Capture the cell that displays the provided text and extract its (X, Y) central coordinate. 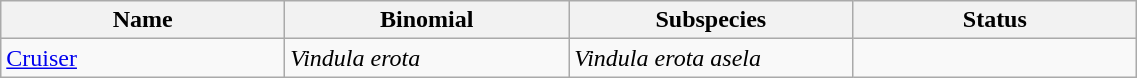
Name (143, 20)
Status (995, 20)
Cruiser (143, 58)
Subspecies (711, 20)
Binomial (427, 20)
Vindula erota (427, 58)
Vindula erota asela (711, 58)
